Extract the (X, Y) coordinate from the center of the cell holding the provided text.  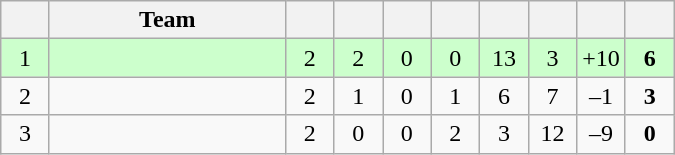
–9 (602, 134)
13 (504, 58)
7 (552, 96)
+10 (602, 58)
12 (552, 134)
–1 (602, 96)
Team (167, 20)
